From the cell containing the given text, extract its center point as (X, Y) coordinate. 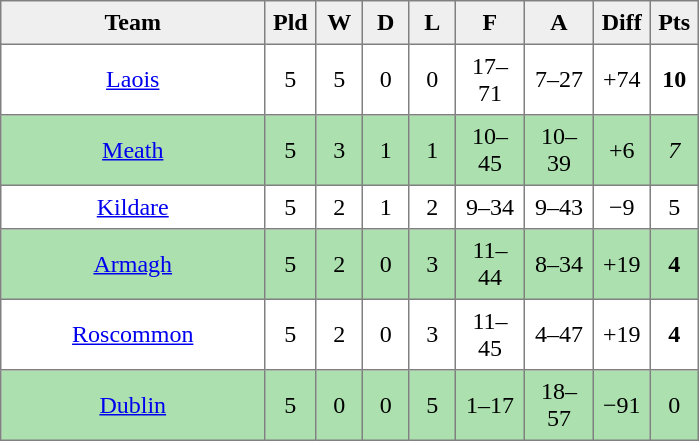
Pld (290, 23)
10 (674, 79)
4–47 (558, 334)
L (432, 23)
10–45 (490, 150)
9–34 (490, 207)
−9 (621, 207)
−91 (621, 405)
W (339, 23)
Diff (621, 23)
+6 (621, 150)
11–44 (490, 264)
18–57 (558, 405)
Armagh (133, 264)
9–43 (558, 207)
8–34 (558, 264)
Dublin (133, 405)
Pts (674, 23)
17–71 (490, 79)
A (558, 23)
Kildare (133, 207)
+74 (621, 79)
Team (133, 23)
10–39 (558, 150)
Laois (133, 79)
Roscommon (133, 334)
D (385, 23)
7–27 (558, 79)
11–45 (490, 334)
1–17 (490, 405)
F (490, 23)
Meath (133, 150)
7 (674, 150)
